Capture the cell that displays the provided text and extract its [x, y] central coordinate. 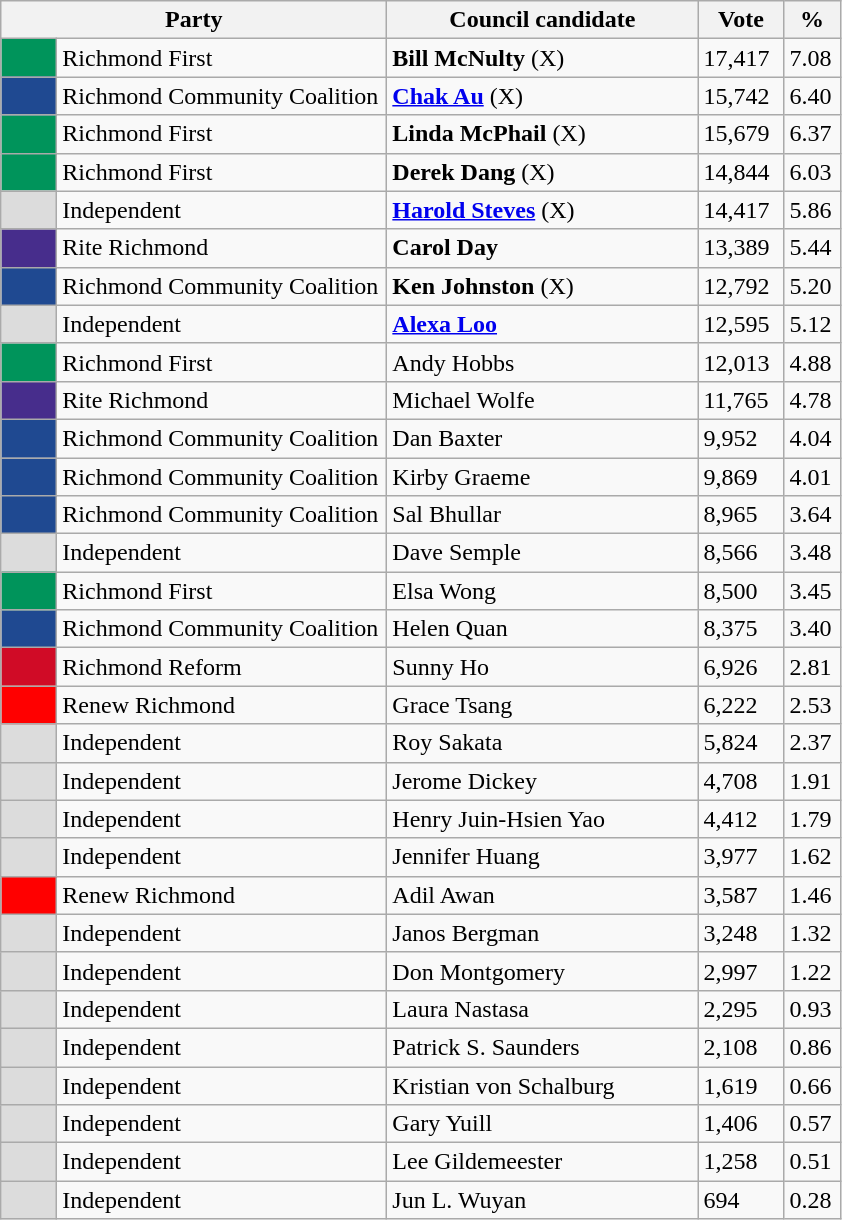
6.40 [812, 96]
Council candidate [542, 20]
3,977 [741, 857]
Sal Bhullar [542, 515]
14,844 [741, 172]
5.44 [812, 248]
2.37 [812, 743]
2.81 [812, 667]
2,997 [741, 971]
Grace Tsang [542, 705]
Laura Nastasa [542, 1009]
Gary Yuill [542, 1124]
0.51 [812, 1162]
14,417 [741, 210]
9,869 [741, 477]
7.08 [812, 58]
Carol Day [542, 248]
4,412 [741, 819]
1.62 [812, 857]
5.20 [812, 286]
Lee Gildemeester [542, 1162]
2,295 [741, 1009]
0.93 [812, 1009]
6.03 [812, 172]
Roy Sakata [542, 743]
12,792 [741, 286]
3.64 [812, 515]
1.91 [812, 781]
Linda McPhail (X) [542, 134]
1.46 [812, 895]
3,248 [741, 933]
1.22 [812, 971]
6,222 [741, 705]
Don Montgomery [542, 971]
Helen Quan [542, 629]
Jun L. Wuyan [542, 1200]
15,742 [741, 96]
Andy Hobbs [542, 362]
Alexa Loo [542, 324]
4.78 [812, 400]
1.79 [812, 819]
Party [194, 20]
Jennifer Huang [542, 857]
5.86 [812, 210]
Patrick S. Saunders [542, 1047]
6,926 [741, 667]
Derek Dang (X) [542, 172]
3.40 [812, 629]
Bill McNulty (X) [542, 58]
4.01 [812, 477]
5.12 [812, 324]
3.45 [812, 591]
Henry Juin-Hsien Yao [542, 819]
Sunny Ho [542, 667]
9,952 [741, 438]
% [812, 20]
Jerome Dickey [542, 781]
0.57 [812, 1124]
13,389 [741, 248]
Richmond Reform [222, 667]
Kirby Graeme [542, 477]
15,679 [741, 134]
0.86 [812, 1047]
4.04 [812, 438]
1,258 [741, 1162]
Dave Semple [542, 553]
1,619 [741, 1085]
4.88 [812, 362]
0.66 [812, 1085]
Kristian von Schalburg [542, 1085]
Dan Baxter [542, 438]
Elsa Wong [542, 591]
3,587 [741, 895]
6.37 [812, 134]
11,765 [741, 400]
Chak Au (X) [542, 96]
8,965 [741, 515]
5,824 [741, 743]
1.32 [812, 933]
8,375 [741, 629]
Adil Awan [542, 895]
12,013 [741, 362]
4,708 [741, 781]
17,417 [741, 58]
12,595 [741, 324]
1,406 [741, 1124]
2,108 [741, 1047]
Harold Steves (X) [542, 210]
3.48 [812, 553]
694 [741, 1200]
0.28 [812, 1200]
Ken Johnston (X) [542, 286]
8,500 [741, 591]
Vote [741, 20]
Michael Wolfe [542, 400]
8,566 [741, 553]
2.53 [812, 705]
Janos Bergman [542, 933]
